Detect which cell encompasses the target text, then output its [X, Y] center coordinate. 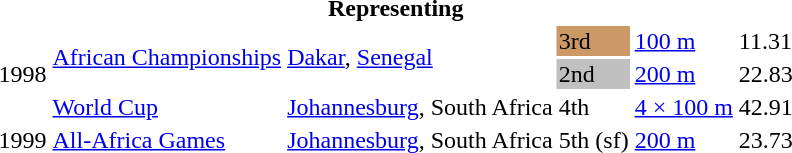
Johannesburg, South Africa [420, 107]
4 × 100 m [684, 107]
Dakar, Senegal [420, 58]
200 m [684, 74]
3rd [594, 41]
4th [594, 107]
100 m [684, 41]
World Cup [167, 107]
2nd [594, 74]
African Championships [167, 58]
